From the cell containing the given text, extract its center point as (X, Y) coordinate. 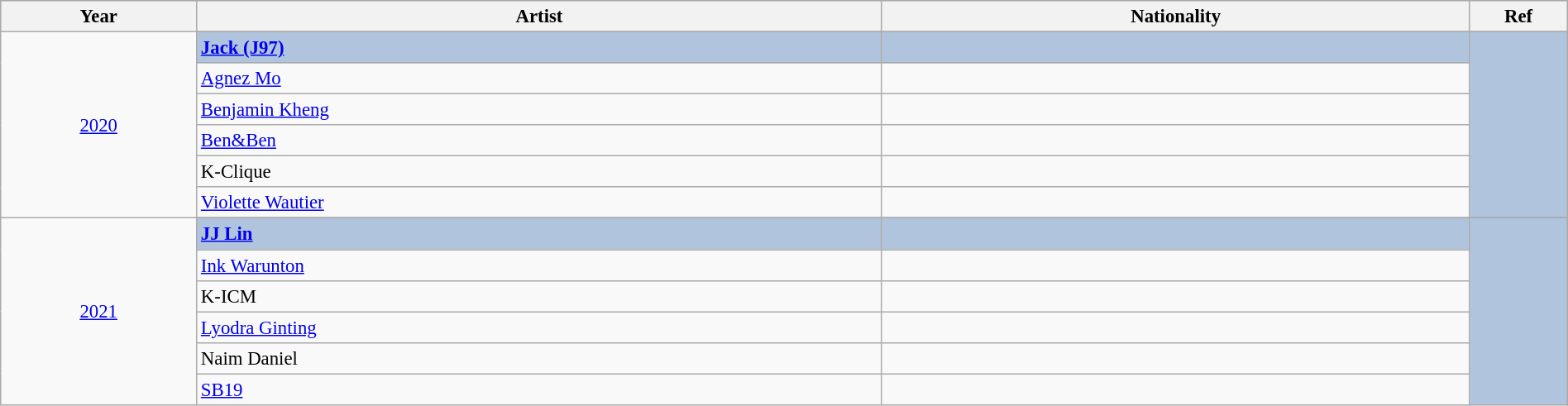
Ben&Ben (539, 141)
Naim Daniel (539, 358)
2020 (99, 126)
Agnez Mo (539, 79)
Jack (J97) (539, 48)
Nationality (1175, 17)
Lyodra Ginting (539, 327)
Benjamin Kheng (539, 110)
Year (99, 17)
Artist (539, 17)
2021 (99, 312)
Violette Wautier (539, 203)
K-ICM (539, 296)
K-Clique (539, 172)
SB19 (539, 389)
Ref (1518, 17)
JJ Lin (539, 234)
Ink Warunton (539, 265)
